Scan for the cell matching the given text and deliver its (x, y) coordinate at center. 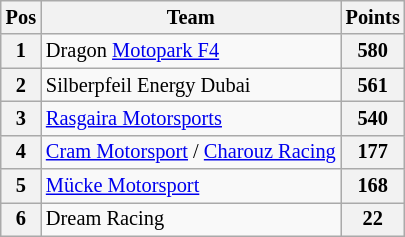
Cram Motorsport / Charouz Racing (191, 152)
Pos (21, 17)
4 (21, 152)
Silberpfeil Energy Dubai (191, 85)
2 (21, 85)
Team (191, 17)
561 (373, 85)
580 (373, 51)
Points (373, 17)
540 (373, 118)
22 (373, 219)
Dream Racing (191, 219)
Dragon Motopark F4 (191, 51)
5 (21, 186)
6 (21, 219)
3 (21, 118)
Rasgaira Motorsports (191, 118)
1 (21, 51)
Mücke Motorsport (191, 186)
168 (373, 186)
177 (373, 152)
